Return the (x, y) coordinate for the center point of the cell that contains the specified text.  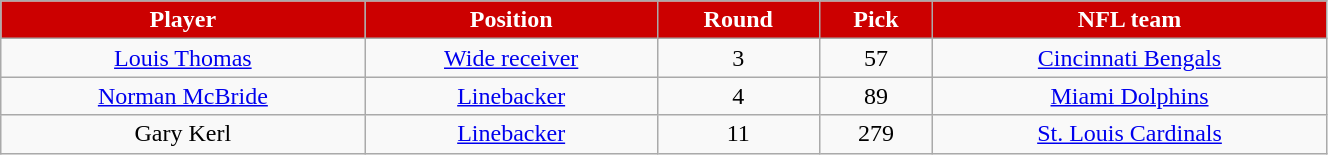
Gary Kerl (183, 134)
Pick (876, 20)
4 (738, 96)
Louis Thomas (183, 58)
279 (876, 134)
3 (738, 58)
St. Louis Cardinals (1130, 134)
Player (183, 20)
Norman McBride (183, 96)
Cincinnati Bengals (1130, 58)
NFL team (1130, 20)
Miami Dolphins (1130, 96)
11 (738, 134)
Round (738, 20)
57 (876, 58)
Position (511, 20)
Wide receiver (511, 58)
89 (876, 96)
